Locate the cell with the specified text and output its [X, Y] center coordinate. 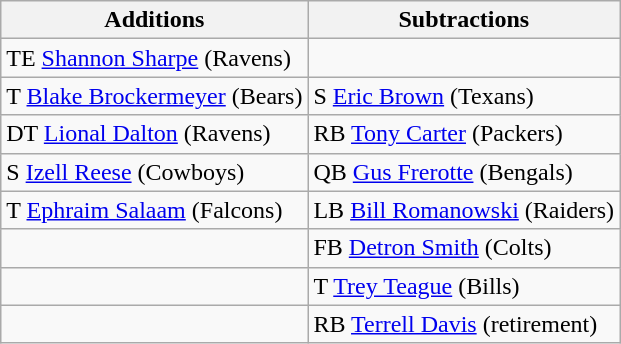
RB Tony Carter (Packers) [464, 134]
LB Bill Romanowski (Raiders) [464, 210]
RB Terrell Davis (retirement) [464, 324]
S Eric Brown (Texans) [464, 96]
TE Shannon Sharpe (Ravens) [154, 58]
S Izell Reese (Cowboys) [154, 172]
FB Detron Smith (Colts) [464, 248]
T Trey Teague (Bills) [464, 286]
Additions [154, 20]
QB Gus Frerotte (Bengals) [464, 172]
Subtractions [464, 20]
DT Lional Dalton (Ravens) [154, 134]
T Ephraim Salaam (Falcons) [154, 210]
T Blake Brockermeyer (Bears) [154, 96]
